Find where the given text appears and provide that cell's center as (x, y) coordinate. 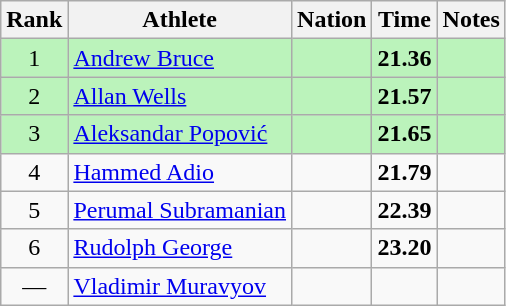
Hammed Adio (180, 172)
Notes (471, 20)
21.57 (404, 96)
Vladimir Muravyov (180, 286)
Time (404, 20)
Andrew Bruce (180, 58)
Aleksandar Popović (180, 134)
4 (34, 172)
Rank (34, 20)
Rudolph George (180, 248)
1 (34, 58)
21.36 (404, 58)
22.39 (404, 210)
Athlete (180, 20)
— (34, 286)
5 (34, 210)
21.79 (404, 172)
Perumal Subramanian (180, 210)
Allan Wells (180, 96)
3 (34, 134)
6 (34, 248)
2 (34, 96)
23.20 (404, 248)
Nation (332, 20)
21.65 (404, 134)
